Pinpoint the cell where the given text exists, returning its (x, y) midpoint coordinate. 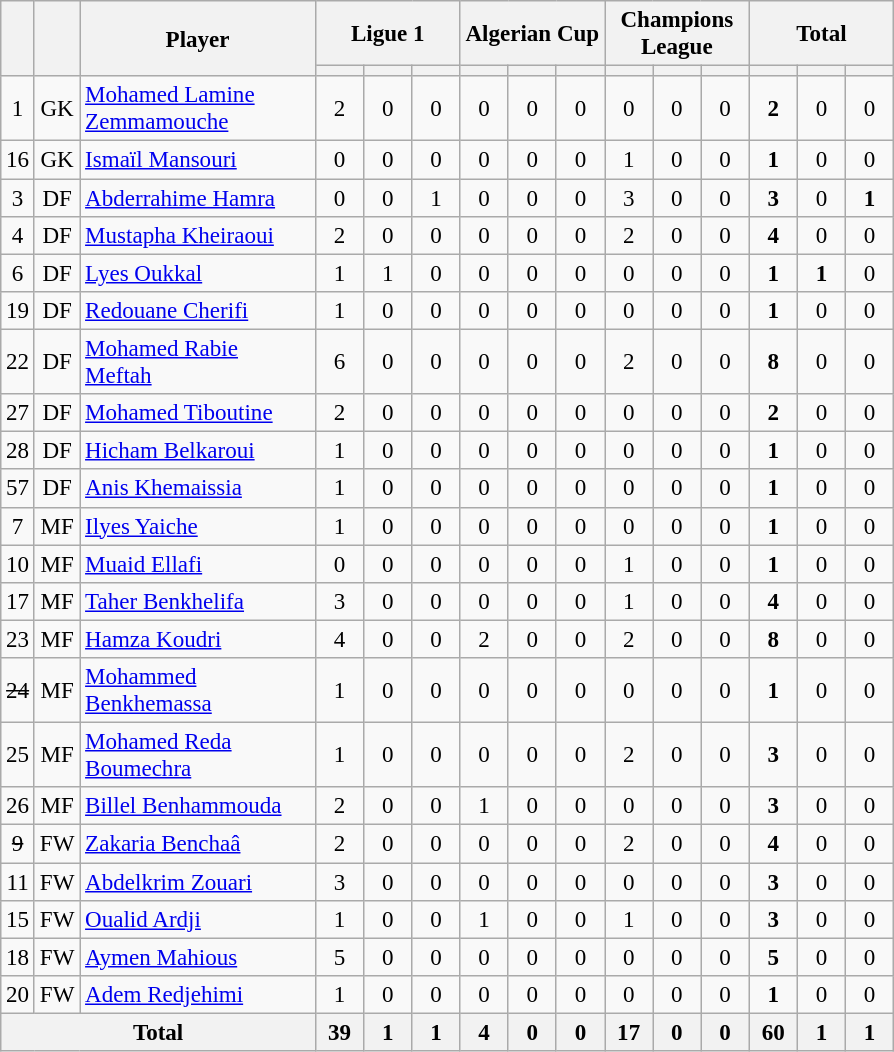
Champions League (678, 34)
Oualid Ardji (198, 920)
20 (18, 995)
9 (18, 844)
Hamza Koudri (198, 639)
Billel Benhammouda (198, 806)
Hicham Belkaroui (198, 451)
Mohamed Tiboutine (198, 413)
25 (18, 756)
23 (18, 639)
Mustapha Kheiraoui (198, 236)
22 (18, 362)
57 (18, 489)
Ismaïl Mansouri (198, 160)
26 (18, 806)
Ilyes Yaiche (198, 526)
Adem Redjehimi (198, 995)
Redouane Cherifi (198, 311)
Ligue 1 (388, 34)
Anis Khemaissia (198, 489)
11 (18, 882)
28 (18, 451)
Algerian Cup (532, 34)
Taher Benkhelifa (198, 602)
Mohammed Benkhemassa (198, 690)
7 (18, 526)
Zakaria Benchaâ (198, 844)
Abderrahime Hamra (198, 198)
10 (18, 564)
Aymen Mahious (198, 957)
24 (18, 690)
Mohamed Rabie Meftah (198, 362)
60 (773, 1033)
18 (18, 957)
Lyes Oukkal (198, 273)
15 (18, 920)
Abdelkrim Zouari (198, 882)
27 (18, 413)
Player (198, 38)
39 (339, 1033)
19 (18, 311)
16 (18, 160)
Mohamed Reda Boumechra (198, 756)
Mohamed Lamine Zemmamouche (198, 108)
Muaid Ellafi (198, 564)
